Scan for the cell matching the given text and deliver its (X, Y) coordinate at center. 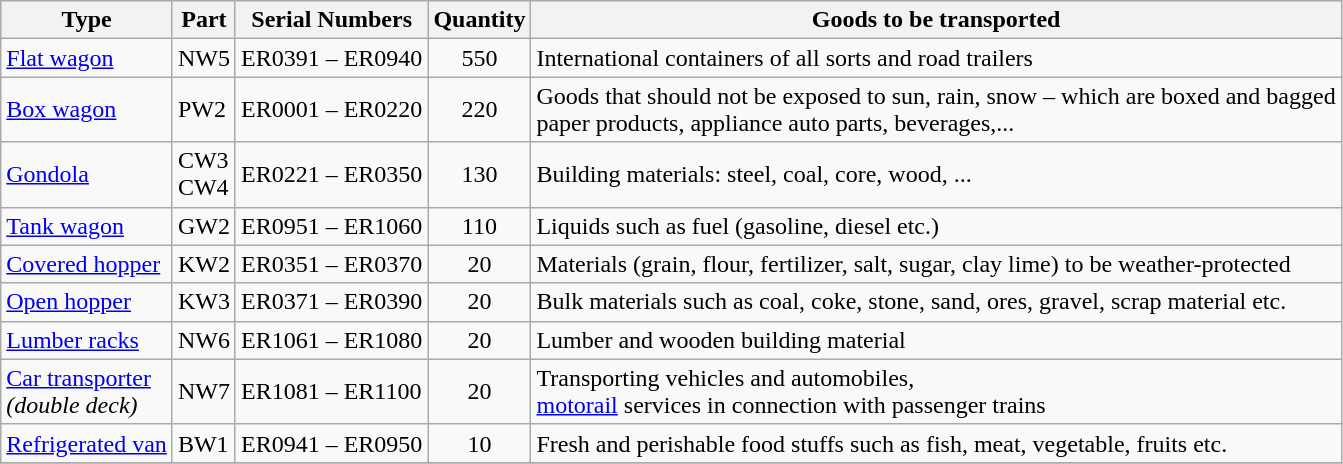
KW2 (204, 264)
130 (480, 174)
Transporting vehicles and automobiles,motorail services in connection with passenger trains (936, 392)
Goods that should not be exposed to sun, rain, snow – which are boxed and baggedpaper products, appliance auto parts, beverages,... (936, 110)
GW2 (204, 226)
Refrigerated van (87, 443)
Lumber and wooden building material (936, 340)
Liquids such as fuel (gasoline, diesel etc.) (936, 226)
ER0371 – ER0390 (331, 302)
ER1081 – ER1100 (331, 392)
Building materials: steel, coal, core, wood, ... (936, 174)
Car transporter(double deck) (87, 392)
10 (480, 443)
Type (87, 20)
Box wagon (87, 110)
ER0351 – ER0370 (331, 264)
Serial Numbers (331, 20)
Bulk materials such as coal, coke, stone, sand, ores, gravel, scrap material etc. (936, 302)
Goods to be transported (936, 20)
ER0001 – ER0220 (331, 110)
ER0941 – ER0950 (331, 443)
International containers of all sorts and road trailers (936, 58)
ER0951 – ER1060 (331, 226)
Gondola (87, 174)
220 (480, 110)
NW7 (204, 392)
Part (204, 20)
110 (480, 226)
NW6 (204, 340)
550 (480, 58)
Fresh and perishable food stuffs such as fish, meat, vegetable, fruits etc. (936, 443)
ER0221 – ER0350 (331, 174)
ER1061 – ER1080 (331, 340)
ER0391 – ER0940 (331, 58)
PW2 (204, 110)
Covered hopper (87, 264)
Materials (grain, flour, fertilizer, salt, sugar, clay lime) to be weather-protected (936, 264)
Flat wagon (87, 58)
Tank wagon (87, 226)
KW3 (204, 302)
NW5 (204, 58)
Quantity (480, 20)
BW1 (204, 443)
CW3CW4 (204, 174)
Lumber racks (87, 340)
Open hopper (87, 302)
